Locate the cell with the specified text and output its [X, Y] center coordinate. 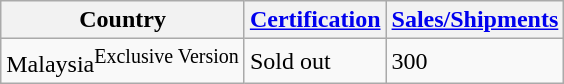
Certification [315, 20]
Sold out [315, 62]
Sales/Shipments [475, 20]
MalaysiaExclusive Version [123, 62]
Country [123, 20]
300 [475, 62]
